Detect which cell encompasses the target text, then output its [X, Y] center coordinate. 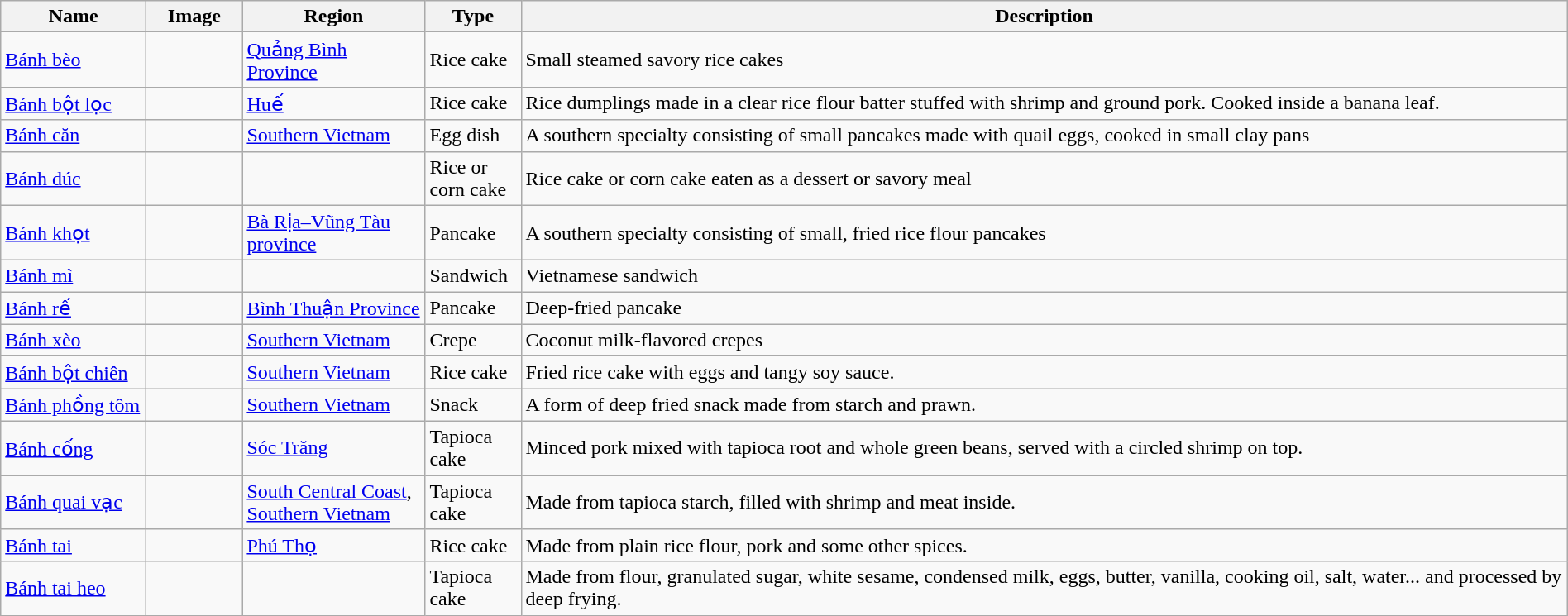
Vietnamese sandwich [1044, 276]
Deep-fried pancake [1044, 308]
A southern specialty consisting of small pancakes made with quail eggs, cooked in small clay pans [1044, 136]
Bánh đúc [74, 179]
Quảng Bình Province [334, 60]
Name [74, 17]
Huế [334, 103]
Type [473, 17]
Bánh khọt [74, 233]
Rice or corn cake [473, 179]
Description [1044, 17]
Bà Rịa–Vũng Tàu province [334, 233]
Bánh cống [74, 448]
Bánh mì [74, 276]
Region [334, 17]
Bánh phồng tôm [74, 405]
Image [194, 17]
Rice cake or corn cake eaten as a dessert or savory meal [1044, 179]
Bánh rế [74, 308]
Rice dumplings made in a clear rice flour batter stuffed with shrimp and ground pork. Cooked inside a banana leaf. [1044, 103]
A southern specialty consisting of small, fried rice flour pancakes [1044, 233]
A form of deep fried snack made from starch and prawn. [1044, 405]
Bánh bột lọc [74, 103]
Bánh căn [74, 136]
Sóc Trăng [334, 448]
Bánh tai heo [74, 589]
Fried rice cake with eggs and tangy soy sauce. [1044, 372]
Egg dish [473, 136]
Small steamed savory rice cakes [1044, 60]
Bánh bột chiên [74, 372]
Bánh quai vạc [74, 501]
Bánh xèo [74, 340]
Bánh bèo [74, 60]
Bánh tai [74, 546]
Phú Thọ [334, 546]
Snack [473, 405]
Sandwich [473, 276]
Bình Thuận Province [334, 308]
Made from tapioca starch, filled with shrimp and meat inside. [1044, 501]
Crepe [473, 340]
Made from plain rice flour, pork and some other spices. [1044, 546]
Minced pork mixed with tapioca root and whole green beans, served with a circled shrimp on top. [1044, 448]
Coconut milk-flavored crepes [1044, 340]
Made from flour, granulated sugar, white sesame, condensed milk, eggs, butter, vanilla, cooking oil, salt, water... and processed by deep frying. [1044, 589]
South Central Coast, Southern Vietnam [334, 501]
